Identify which cell holds the provided text, then report its (x, y) central coordinate. 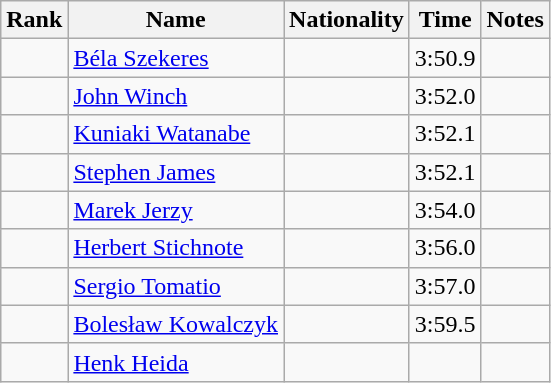
Bolesław Kowalczyk (176, 324)
Henk Heida (176, 362)
3:57.0 (445, 286)
Kuniaki Watanabe (176, 134)
Béla Szekeres (176, 58)
3:52.0 (445, 96)
Notes (515, 20)
Herbert Stichnote (176, 248)
Sergio Tomatio (176, 286)
John Winch (176, 96)
Stephen James (176, 172)
3:59.5 (445, 324)
3:50.9 (445, 58)
Marek Jerzy (176, 210)
Nationality (347, 20)
3:56.0 (445, 248)
Rank (34, 20)
Time (445, 20)
Name (176, 20)
3:54.0 (445, 210)
